Pinpoint the cell where the given text exists, returning its [x, y] midpoint coordinate. 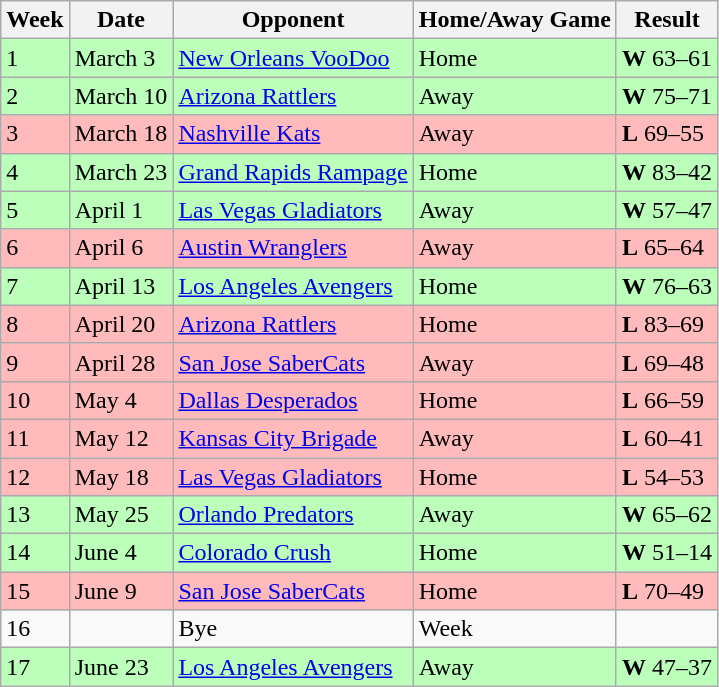
April 28 [121, 362]
Grand Rapids Rampage [293, 172]
3 [35, 134]
L 66–59 [666, 400]
L 69–55 [666, 134]
Date [121, 20]
6 [35, 248]
Result [666, 20]
March 18 [121, 134]
Nashville Kats [293, 134]
15 [35, 591]
Kansas City Brigade [293, 438]
Austin Wranglers [293, 248]
April 20 [121, 324]
1 [35, 58]
12 [35, 477]
June 4 [121, 553]
L 65–64 [666, 248]
June 23 [121, 667]
5 [35, 210]
April 6 [121, 248]
Home/Away Game [514, 20]
May 25 [121, 515]
W 57–47 [666, 210]
April 13 [121, 286]
8 [35, 324]
L 83–69 [666, 324]
March 3 [121, 58]
9 [35, 362]
11 [35, 438]
L 70–49 [666, 591]
17 [35, 667]
Bye [293, 629]
March 10 [121, 96]
W 65–62 [666, 515]
W 75–71 [666, 96]
L 60–41 [666, 438]
New Orleans VooDoo [293, 58]
7 [35, 286]
Colorado Crush [293, 553]
Opponent [293, 20]
W 83–42 [666, 172]
W 47–37 [666, 667]
14 [35, 553]
March 23 [121, 172]
May 18 [121, 477]
W 63–61 [666, 58]
Dallas Desperados [293, 400]
L 54–53 [666, 477]
June 9 [121, 591]
10 [35, 400]
L 69–48 [666, 362]
April 1 [121, 210]
May 4 [121, 400]
16 [35, 629]
May 12 [121, 438]
2 [35, 96]
W 51–14 [666, 553]
W 76–63 [666, 286]
4 [35, 172]
13 [35, 515]
Orlando Predators [293, 515]
